Search for the cell housing the specified text and yield its (x, y) center coordinate. 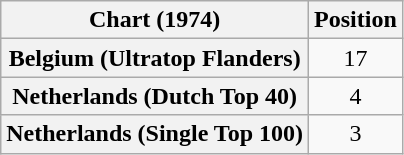
Chart (1974) (155, 20)
Netherlands (Dutch Top 40) (155, 96)
Belgium (Ultratop Flanders) (155, 58)
Netherlands (Single Top 100) (155, 134)
3 (356, 134)
17 (356, 58)
4 (356, 96)
Position (356, 20)
